Locate the cell with the specified text and output its (x, y) center coordinate. 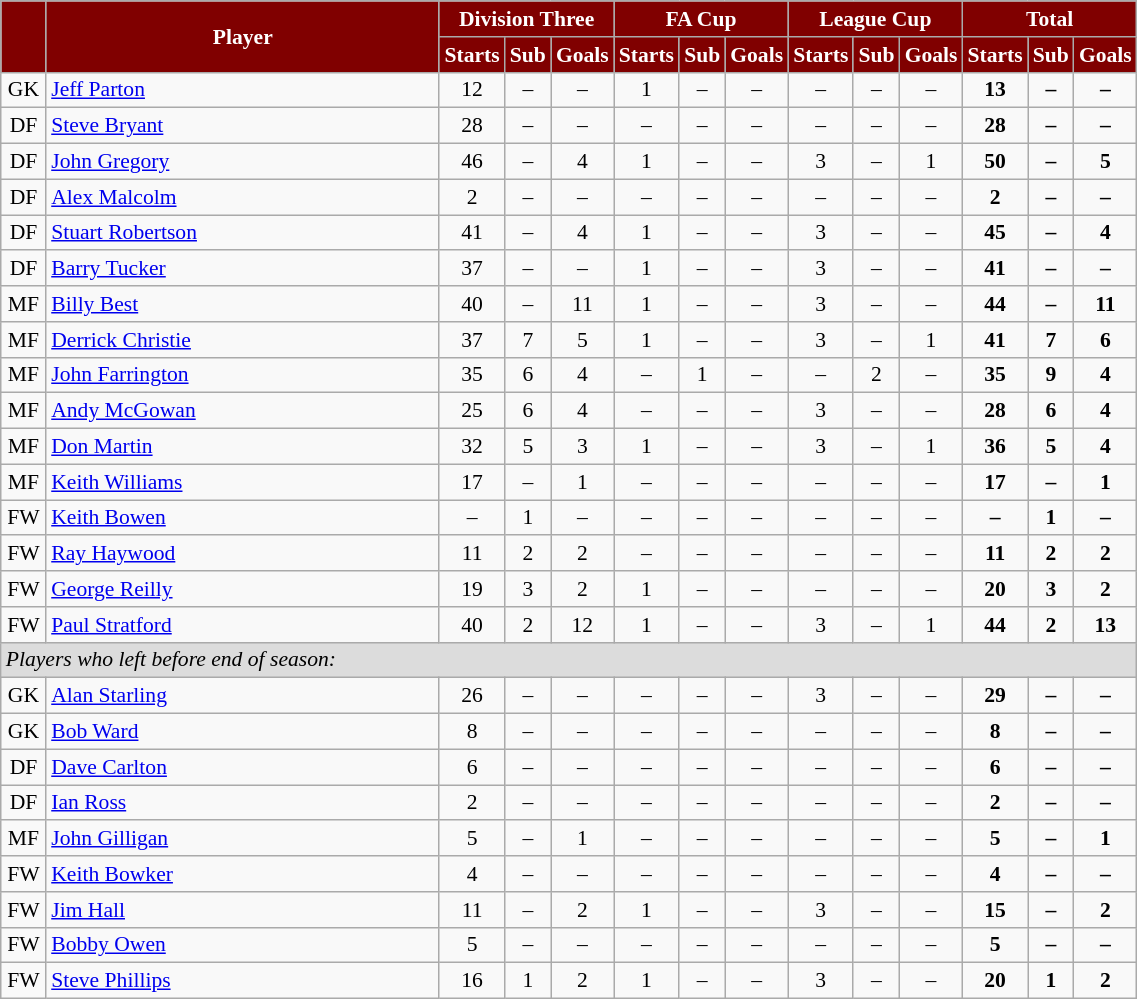
Steve Bryant (242, 126)
25 (472, 411)
Alex Malcolm (242, 197)
Barry Tucker (242, 269)
16 (472, 981)
Jeff Parton (242, 90)
League Cup (875, 19)
John Farrington (242, 375)
26 (472, 696)
FA Cup (701, 19)
15 (994, 910)
Alan Starling (242, 696)
John Gilligan (242, 839)
George Reilly (242, 589)
Bobby Owen (242, 945)
Derrick Christie (242, 340)
Don Martin (242, 447)
Keith Bowker (242, 874)
Billy Best (242, 304)
Andy McGowan (242, 411)
Jim Hall (242, 910)
45 (994, 233)
Bob Ward (242, 732)
Keith Williams (242, 482)
Paul Stratford (242, 625)
19 (472, 589)
Total (1049, 19)
Dave Carlton (242, 767)
Steve Phillips (242, 981)
29 (994, 696)
50 (994, 162)
Ray Haywood (242, 554)
Player (242, 36)
46 (472, 162)
32 (472, 447)
Keith Bowen (242, 518)
John Gregory (242, 162)
Ian Ross (242, 803)
9 (1051, 375)
36 (994, 447)
Stuart Robertson (242, 233)
Division Three (526, 19)
Players who left before end of season: (569, 660)
